Capture the cell that displays the provided text and extract its [X, Y] central coordinate. 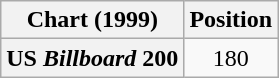
180 [231, 58]
US Billboard 200 [92, 58]
Position [231, 20]
Chart (1999) [92, 20]
